Find where the given text appears and provide that cell's center as (X, Y) coordinate. 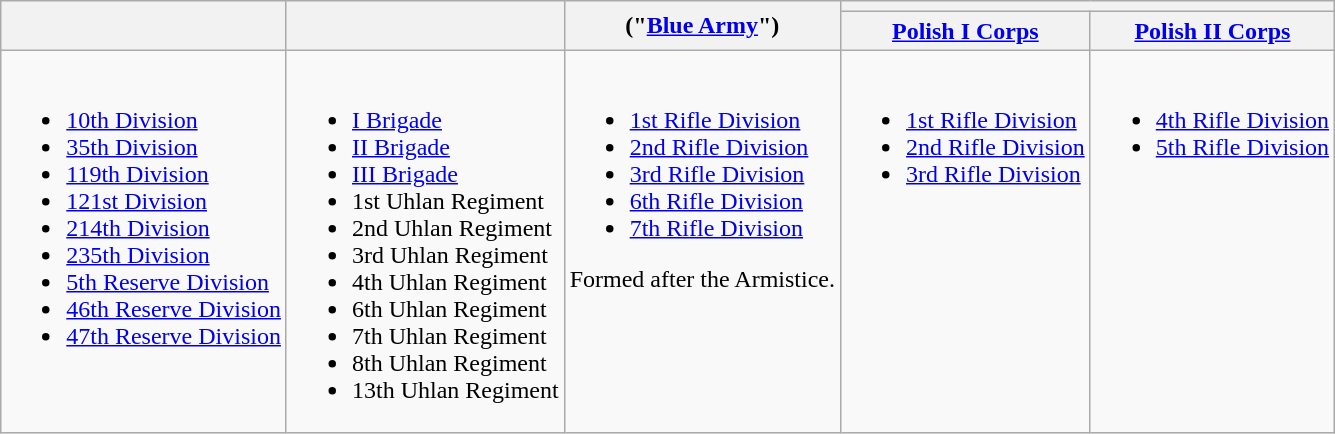
Polish II Corps (1212, 31)
("Blue Army") (702, 26)
4th Rifle Division5th Rifle Division (1212, 242)
10th Division35th Division119th Division121st Division214th Division235th Division5th Reserve Division46th Reserve Division47th Reserve Division (144, 242)
1st Rifle Division2nd Rifle Division3rd Rifle Division6th Rifle Division7th Rifle DivisionFormed after the Armistice. (702, 242)
1st Rifle Division2nd Rifle Division3rd Rifle Division (965, 242)
Polish I Corps (965, 31)
